Find where the given text appears and provide that cell's center as [x, y] coordinate. 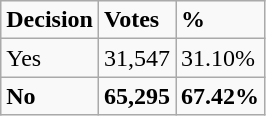
31.10% [220, 58]
% [220, 20]
Yes [50, 58]
31,547 [136, 58]
65,295 [136, 96]
Votes [136, 20]
No [50, 96]
67.42% [220, 96]
Decision [50, 20]
